Find where the given text appears and provide that cell's center as [x, y] coordinate. 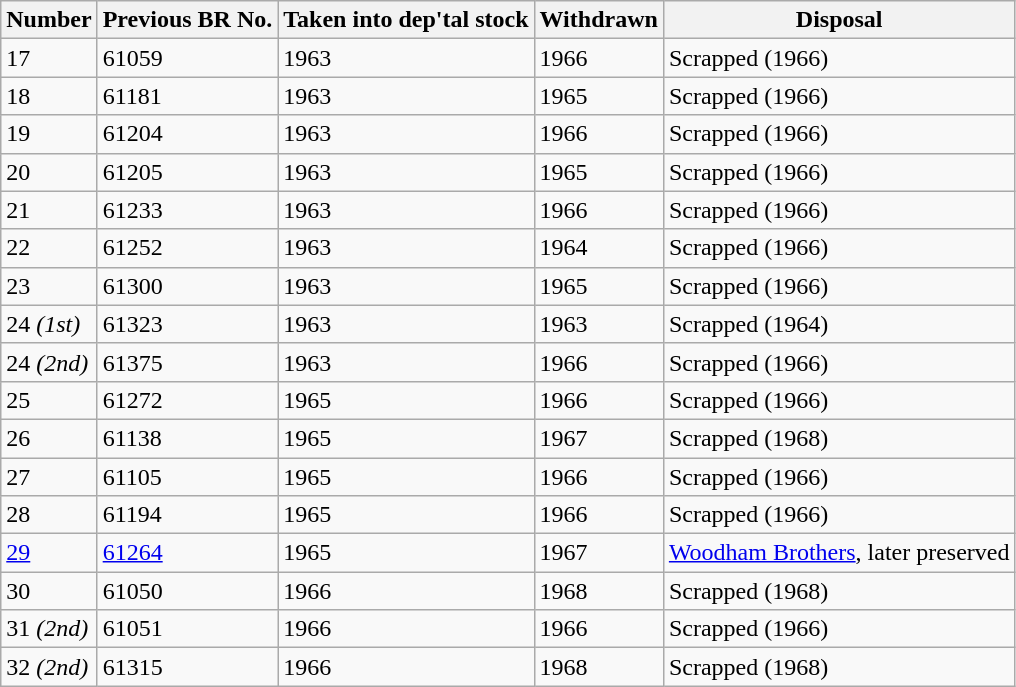
32 (2nd) [49, 667]
61315 [188, 667]
26 [49, 438]
Disposal [839, 20]
Withdrawn [598, 20]
24 (2nd) [49, 362]
61105 [188, 477]
61323 [188, 324]
61300 [188, 286]
61264 [188, 553]
30 [49, 591]
Number [49, 20]
Woodham Brothers, later preserved [839, 553]
18 [49, 96]
61252 [188, 248]
61272 [188, 400]
17 [49, 58]
61194 [188, 515]
19 [49, 134]
61233 [188, 210]
61375 [188, 362]
23 [49, 286]
61181 [188, 96]
Previous BR No. [188, 20]
61051 [188, 629]
Taken into dep'tal stock [406, 20]
21 [49, 210]
Scrapped (1964) [839, 324]
61138 [188, 438]
24 (1st) [49, 324]
61050 [188, 591]
61205 [188, 172]
61204 [188, 134]
1964 [598, 248]
20 [49, 172]
25 [49, 400]
29 [49, 553]
28 [49, 515]
27 [49, 477]
31 (2nd) [49, 629]
61059 [188, 58]
22 [49, 248]
